Locate the cell with the specified text and output its (X, Y) center coordinate. 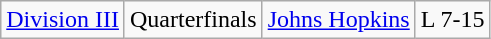
Quarterfinals (193, 20)
Johns Hopkins (338, 20)
Division III (63, 20)
L 7-15 (452, 20)
